Find where the given text appears and provide that cell's center as (X, Y) coordinate. 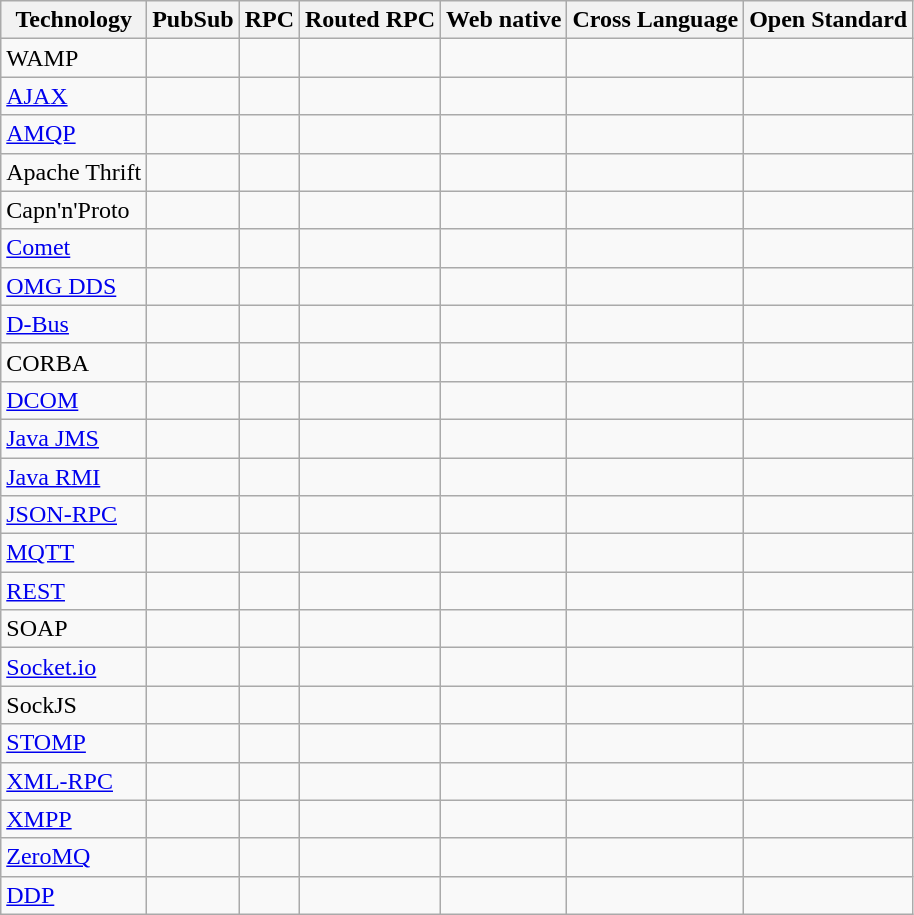
SOAP (74, 629)
XML-RPC (74, 781)
D-Bus (74, 324)
Open Standard (828, 20)
Routed RPC (370, 20)
AMQP (74, 134)
Technology (74, 20)
Java RMI (74, 477)
ZeroMQ (74, 857)
Cross Language (656, 20)
SockJS (74, 705)
REST (74, 591)
DDP (74, 895)
AJAX (74, 96)
STOMP (74, 743)
DCOM (74, 400)
XMPP (74, 819)
Java JMS (74, 438)
PubSub (193, 20)
CORBA (74, 362)
RPC (269, 20)
OMG DDS (74, 286)
Web native (504, 20)
JSON-RPC (74, 515)
Capn'n'Proto (74, 210)
WAMP (74, 58)
Comet (74, 248)
Apache Thrift (74, 172)
Socket.io (74, 667)
MQTT (74, 553)
